Capture the cell that displays the provided text and extract its (X, Y) central coordinate. 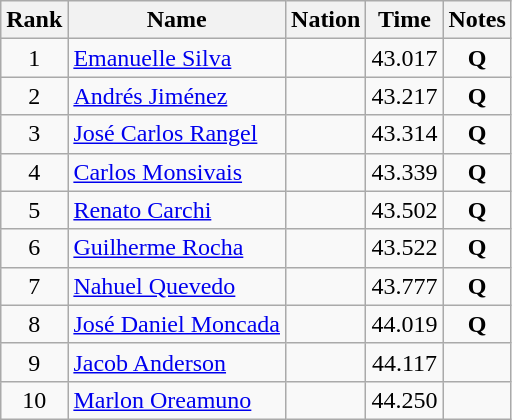
43.217 (404, 96)
Renato Carchi (177, 210)
1 (34, 58)
44.019 (404, 324)
Time (404, 20)
Marlon Oreamuno (177, 400)
43.017 (404, 58)
José Daniel Moncada (177, 324)
43.502 (404, 210)
Nahuel Quevedo (177, 286)
Emanuelle Silva (177, 58)
Notes (477, 20)
10 (34, 400)
7 (34, 286)
2 (34, 96)
José Carlos Rangel (177, 134)
44.117 (404, 362)
Guilherme Rocha (177, 248)
Andrés Jiménez (177, 96)
Jacob Anderson (177, 362)
43.777 (404, 286)
Name (177, 20)
43.339 (404, 172)
43.522 (404, 248)
Rank (34, 20)
Carlos Monsivais (177, 172)
44.250 (404, 400)
43.314 (404, 134)
6 (34, 248)
9 (34, 362)
Nation (326, 20)
8 (34, 324)
5 (34, 210)
3 (34, 134)
4 (34, 172)
